Return (X, Y) of the center of cell containing provided text 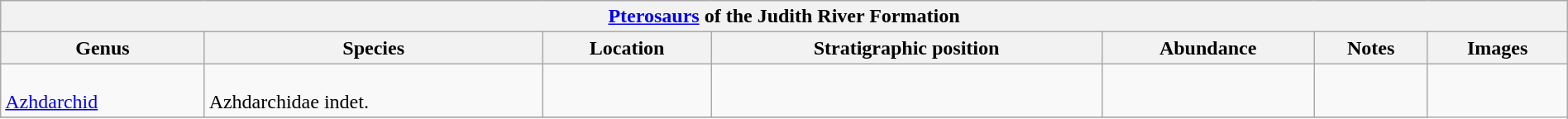
Azhdarchid (103, 91)
Species (374, 48)
Abundance (1207, 48)
Genus (103, 48)
Stratigraphic position (906, 48)
Azhdarchidae indet. (374, 91)
Images (1497, 48)
Location (627, 48)
Notes (1371, 48)
Pterosaurs of the Judith River Formation (784, 17)
